Output the (X, Y) coordinate of the center of the cell containing the given text.  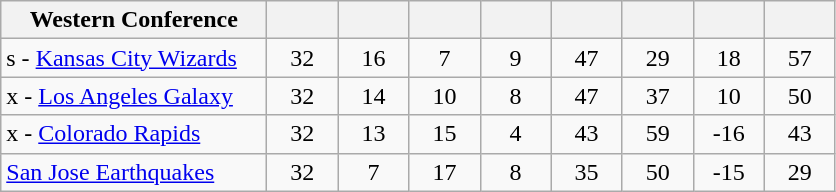
4 (516, 134)
57 (800, 58)
37 (658, 96)
35 (586, 172)
15 (444, 134)
59 (658, 134)
18 (728, 58)
9 (516, 58)
x - Los Angeles Galaxy (134, 96)
s - Kansas City Wizards (134, 58)
San Jose Earthquakes (134, 172)
-16 (728, 134)
-15 (728, 172)
17 (444, 172)
14 (374, 96)
x - Colorado Rapids (134, 134)
13 (374, 134)
16 (374, 58)
Western Conference (134, 20)
